Scan for the cell matching the given text and deliver its (X, Y) coordinate at center. 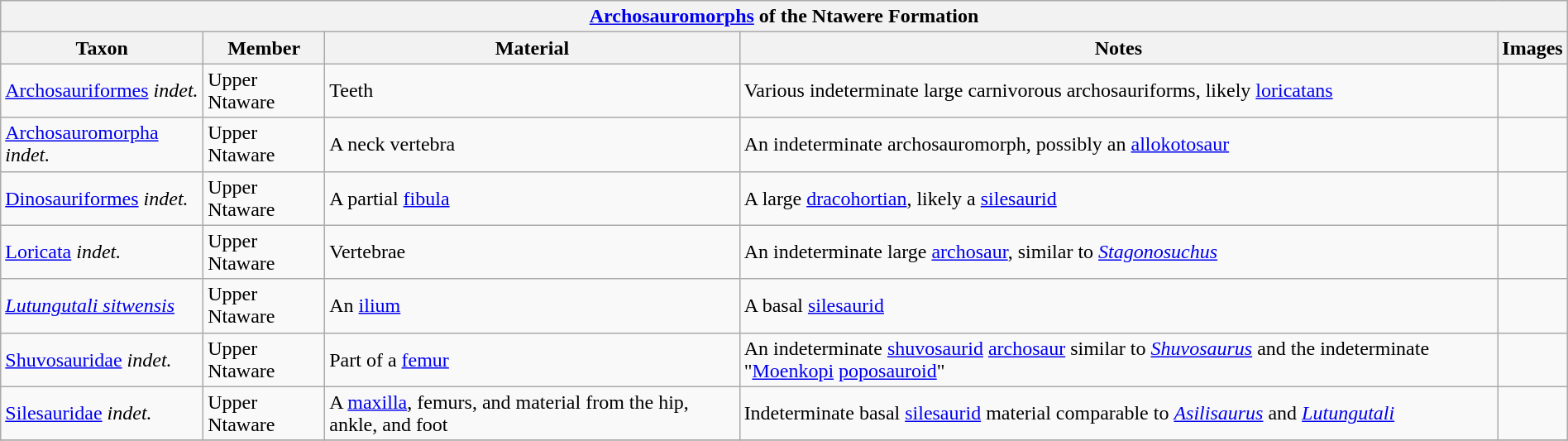
Archosauriformes indet. (103, 91)
Archosauromorpha indet. (103, 144)
An ilium (533, 306)
A maxilla, femurs, and material from the hip, ankle, and foot (533, 414)
Shuvosauridae indet. (103, 359)
Dinosauriformes indet. (103, 199)
A large dracohortian, likely a silesaurid (1118, 199)
Images (1532, 48)
Various indeterminate large carnivorous archosauriforms, likely loricatans (1118, 91)
A neck vertebra (533, 144)
Silesauridae indet. (103, 414)
Notes (1118, 48)
Material (533, 48)
Loricata indet. (103, 252)
Indeterminate basal silesaurid material comparable to Asilisaurus and Lutungutali (1118, 414)
Vertebrae (533, 252)
An indeterminate shuvosaurid archosaur similar to Shuvosaurus and the indeterminate "Moenkopi poposauroid" (1118, 359)
Lutungutali sitwensis (103, 306)
An indeterminate large archosaur, similar to Stagonosuchus (1118, 252)
Teeth (533, 91)
An indeterminate archosauromorph, possibly an allokotosaur (1118, 144)
Archosauromorphs of the Ntawere Formation (784, 17)
Part of a femur (533, 359)
A partial fibula (533, 199)
A basal silesaurid (1118, 306)
Taxon (103, 48)
Member (265, 48)
